Return the [X, Y] coordinate for the center point of the cell that contains the specified text.  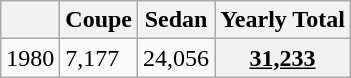
7,177 [99, 58]
1980 [30, 58]
Sedan [176, 20]
Yearly Total [283, 20]
24,056 [176, 58]
Coupe [99, 20]
31,233 [283, 58]
